Scan for the cell matching the given text and deliver its (x, y) coordinate at center. 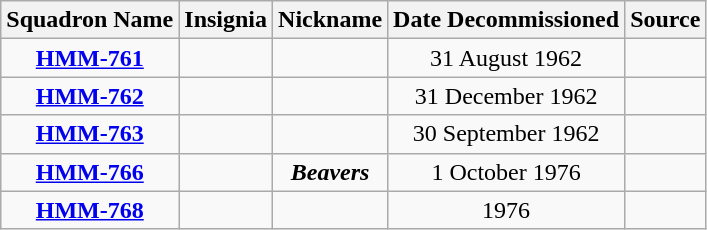
1 October 1976 (506, 172)
30 September 1962 (506, 134)
Beavers (330, 172)
Insignia (226, 20)
31 December 1962 (506, 96)
HMM-762 (90, 96)
Date Decommissioned (506, 20)
31 August 1962 (506, 58)
HMM-766 (90, 172)
HMM-768 (90, 210)
Source (666, 20)
1976 (506, 210)
Nickname (330, 20)
Squadron Name (90, 20)
HMM-761 (90, 58)
HMM-763 (90, 134)
